Pinpoint the cell where the given text exists, returning its (x, y) midpoint coordinate. 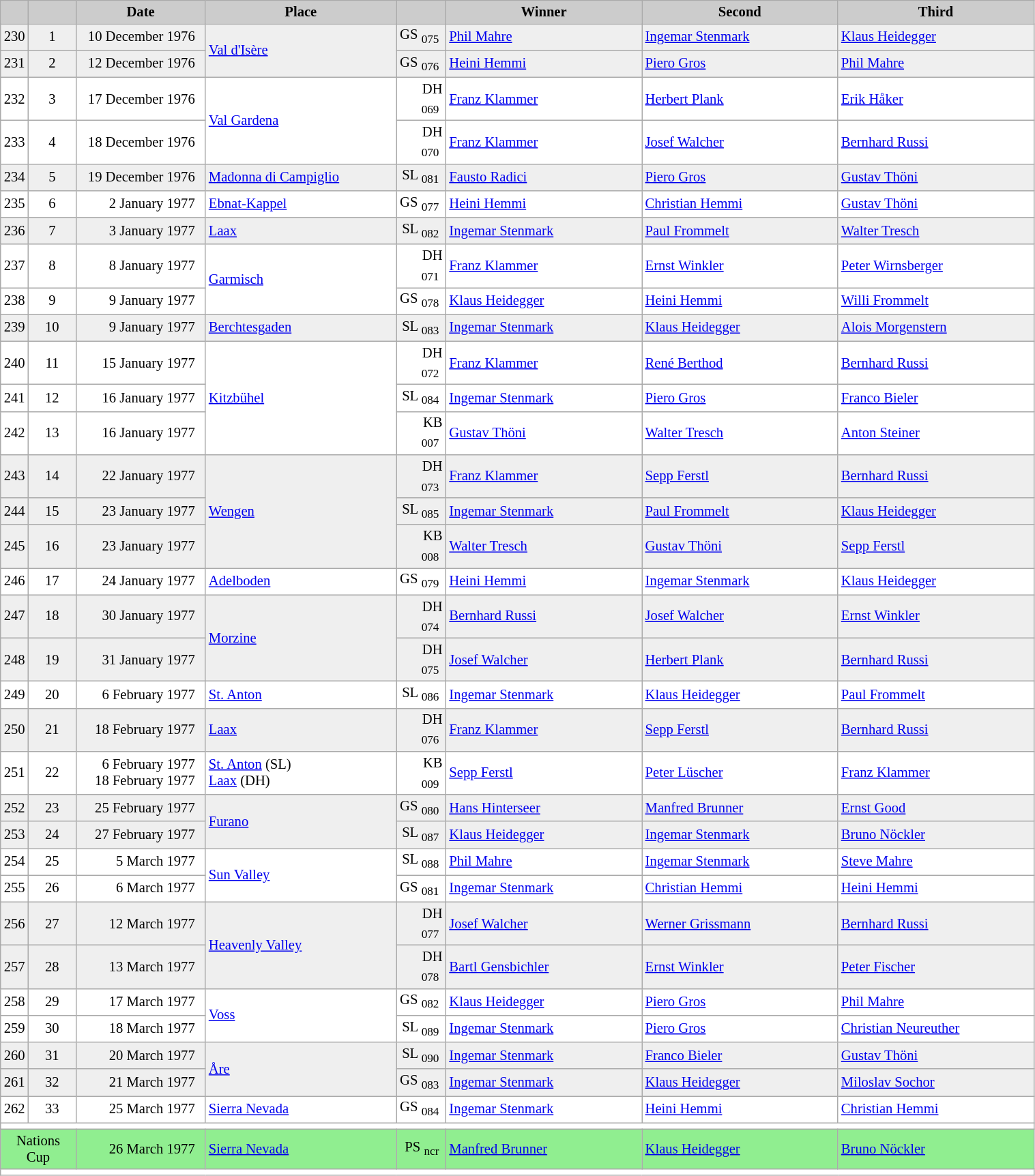
27 (52, 924)
12 December 1976 (141, 64)
254 (15, 861)
DH 073 (422, 476)
DH 074 (422, 617)
Miloslav Sochor (936, 1082)
St. Anton (301, 694)
6 March 1977 (141, 888)
252 (15, 808)
7 (52, 231)
Val d'Isère (301, 50)
Second (740, 12)
241 (15, 397)
Åre (301, 1070)
Berchtesgaden (301, 327)
259 (15, 1029)
27 February 1977 (141, 835)
Peter Fischer (936, 966)
SL 087 (422, 835)
DH 078 (422, 966)
6 February 1977 (141, 694)
Sun Valley (301, 874)
232 (15, 98)
231 (15, 64)
19 (52, 659)
2 (52, 64)
GS 076 (422, 64)
Furano (301, 821)
9 (52, 300)
Val Gardena (301, 120)
18 (52, 617)
Date (141, 12)
GS 075 (422, 37)
KB 007 (422, 432)
12 March 1977 (141, 924)
17 March 1977 (141, 1001)
5 (52, 177)
18 February 1977 (141, 730)
20 March 1977 (141, 1056)
1 (52, 37)
12 (52, 397)
PS ncr (422, 1149)
5 March 1977 (141, 861)
SL 081 (422, 177)
230 (15, 37)
Alois Morgenstern (936, 327)
243 (15, 476)
SL 083 (422, 327)
31 January 1977 (141, 659)
KB 009 (422, 772)
10 December 1976 (141, 37)
Morzine (301, 638)
DH 077 (422, 924)
26 (52, 888)
245 (15, 546)
28 (52, 966)
SL 089 (422, 1029)
24 (52, 835)
14 (52, 476)
Nations Cup (38, 1149)
René Berthod (740, 363)
249 (15, 694)
247 (15, 617)
GS 081 (422, 888)
6 February 1977 18 February 1977 (141, 772)
15 January 1977 (141, 363)
24 January 1977 (141, 581)
250 (15, 730)
SL 088 (422, 861)
15 (52, 512)
251 (15, 772)
244 (15, 512)
DH 069 (422, 98)
Third (936, 12)
Garmisch (301, 280)
GS 080 (422, 808)
SL 084 (422, 397)
13 March 1977 (141, 966)
30 (52, 1029)
22 January 1977 (141, 476)
Heavenly Valley (301, 945)
240 (15, 363)
242 (15, 432)
8 January 1977 (141, 266)
248 (15, 659)
10 (52, 327)
Hans Hinterseer (543, 808)
Werner Grissmann (740, 924)
Voss (301, 1015)
260 (15, 1056)
DH 070 (422, 142)
St. Anton (SL) Laax (DH) (301, 772)
3 (52, 98)
Steve Mahre (936, 861)
257 (15, 966)
17 December 1976 (141, 98)
Anton Steiner (936, 432)
SL 082 (422, 231)
23 (52, 808)
32 (52, 1082)
237 (15, 266)
233 (15, 142)
238 (15, 300)
18 December 1976 (141, 142)
19 December 1976 (141, 177)
GS 078 (422, 300)
2 January 1977 (141, 203)
8 (52, 266)
25 February 1977 (141, 808)
GS 077 (422, 203)
6 (52, 203)
25 March 1977 (141, 1109)
261 (15, 1082)
13 (52, 432)
Ernst Good (936, 808)
GS 079 (422, 581)
Christian Neureuther (936, 1029)
235 (15, 203)
234 (15, 177)
29 (52, 1001)
262 (15, 1109)
Kitzbühel (301, 398)
SL 085 (422, 512)
Place (301, 12)
SL 086 (422, 694)
DH 076 (422, 730)
KB 008 (422, 546)
239 (15, 327)
253 (15, 835)
256 (15, 924)
DH 072 (422, 363)
20 (52, 694)
GS 082 (422, 1001)
GS 083 (422, 1082)
Wengen (301, 511)
Winner (543, 12)
255 (15, 888)
246 (15, 581)
DH 071 (422, 266)
GS 084 (422, 1109)
21 March 1977 (141, 1082)
Madonna di Campiglio (301, 177)
Adelboden (301, 581)
Fausto Radici (543, 177)
21 (52, 730)
30 January 1977 (141, 617)
3 January 1977 (141, 231)
11 (52, 363)
31 (52, 1056)
Erik Håker (936, 98)
4 (52, 142)
22 (52, 772)
Willi Frommelt (936, 300)
236 (15, 231)
DH 075 (422, 659)
Ebnat-Kappel (301, 203)
26 March 1977 (141, 1149)
Peter Lüscher (740, 772)
18 March 1977 (141, 1029)
258 (15, 1001)
33 (52, 1109)
16 (52, 546)
Peter Wirnsberger (936, 266)
17 (52, 581)
25 (52, 861)
SL 090 (422, 1056)
Bartl Gensbichler (543, 966)
